From the cell containing the given text, extract its center point as (x, y) coordinate. 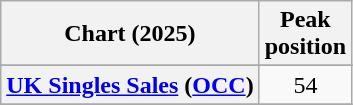
Peakposition (305, 34)
UK Singles Sales (OCC) (130, 85)
Chart (2025) (130, 34)
54 (305, 85)
